For the text-containing cell, return its midpoint in (X, Y) coordinate format. 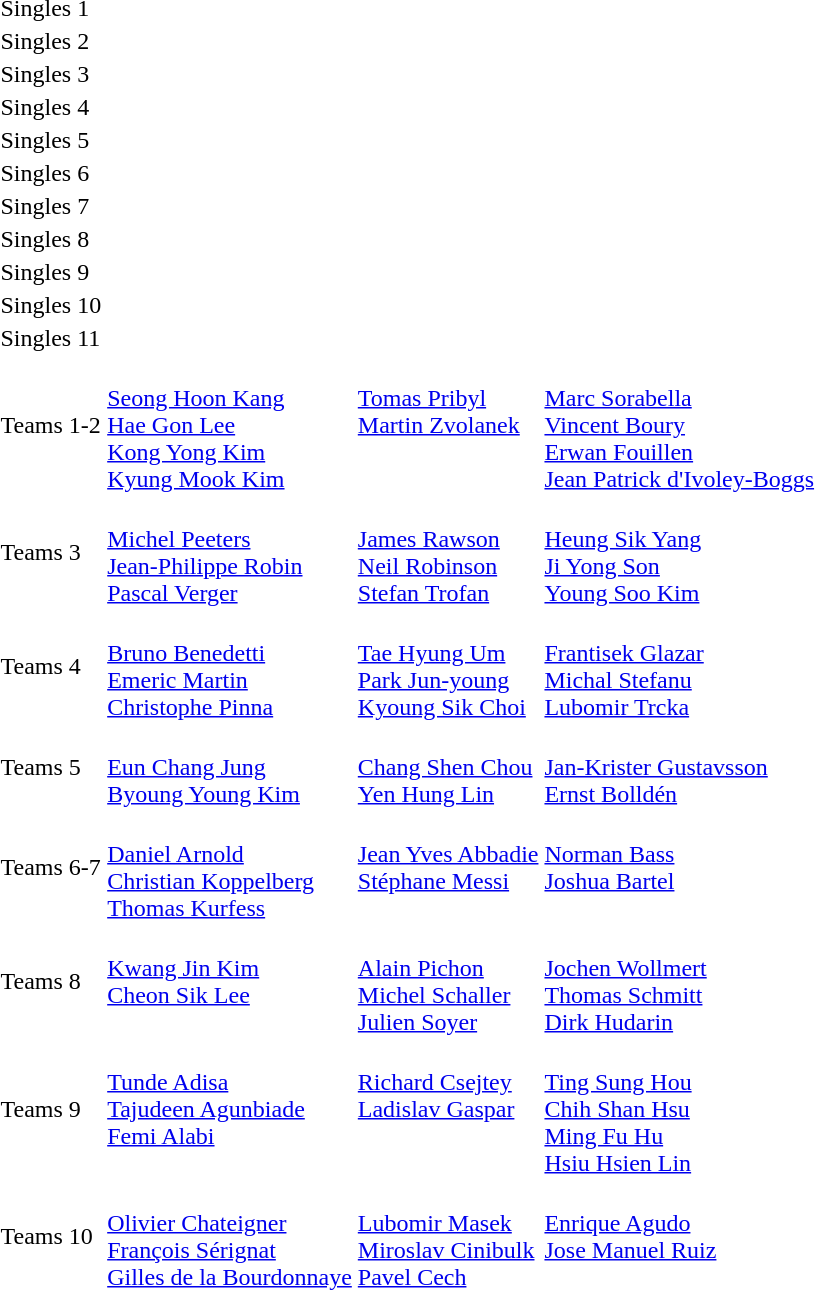
Kwang Jin KimCheon Sik Lee (230, 982)
Alain PichonMichel SchallerJulien Soyer (448, 982)
Seong Hoon KangHae Gon LeeKong Yong KimKyung Mook Kim (230, 425)
Daniel ArnoldChristian KoppelbergThomas Kurfess (230, 868)
Michel PeetersJean-Philippe RobinPascal Verger (230, 552)
Tae Hyung UmPark Jun-youngKyoung Sik Choi (448, 666)
Jean Yves AbbadieStéphane Messi (448, 868)
Tomas PribylMartin Zvolanek (448, 425)
James RawsonNeil RobinsonStefan Trofan (448, 552)
Eun Chang JungByoung Young Kim (230, 767)
Tunde AdisaTajudeen AgunbiadeFemi Alabi (230, 1109)
Bruno BenedettiEmeric MartinChristophe Pinna (230, 666)
Chang Shen ChouYen Hung Lin (448, 767)
Richard CsejteyLadislav Gaspar (448, 1109)
